Output the [x, y] coordinate of the center of the cell containing the given text.  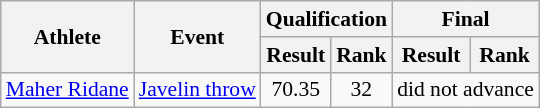
32 [362, 90]
70.35 [296, 90]
did not advance [466, 90]
Event [198, 36]
Athlete [68, 36]
Javelin throw [198, 90]
Final [466, 19]
Qualification [326, 19]
Maher Ridane [68, 90]
